Capture the cell that displays the provided text and extract its (x, y) central coordinate. 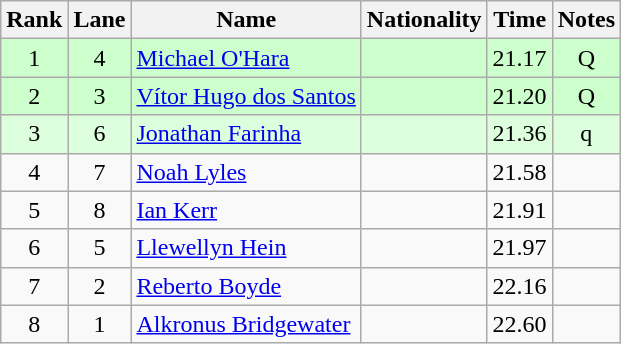
Lane (100, 20)
Jonathan Farinha (246, 134)
Reberto Boyde (246, 286)
21.20 (520, 96)
Notes (586, 20)
Alkronus Bridgewater (246, 324)
21.36 (520, 134)
Ian Kerr (246, 210)
q (586, 134)
Nationality (424, 20)
Name (246, 20)
22.16 (520, 286)
22.60 (520, 324)
Vítor Hugo dos Santos (246, 96)
Michael O'Hara (246, 58)
21.97 (520, 248)
Time (520, 20)
21.17 (520, 58)
Llewellyn Hein (246, 248)
21.58 (520, 172)
Rank (34, 20)
Noah Lyles (246, 172)
21.91 (520, 210)
